From the cell containing the given text, extract its center point as (X, Y) coordinate. 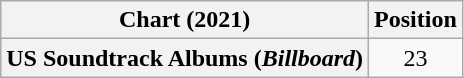
Chart (2021) (185, 20)
23 (416, 58)
Position (416, 20)
US Soundtrack Albums (Billboard) (185, 58)
